Find where the given text appears and provide that cell's center as (X, Y) coordinate. 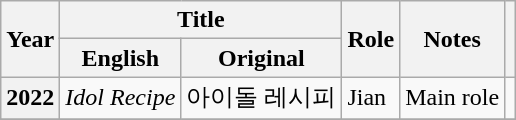
Main role (452, 98)
Idol Recipe (120, 98)
English (120, 58)
Notes (452, 39)
Original (262, 58)
아이돌 레시피 (262, 98)
2022 (30, 98)
Year (30, 39)
Role (371, 39)
Title (201, 20)
Jian (371, 98)
